Pinpoint the cell where the given text exists, returning its (x, y) midpoint coordinate. 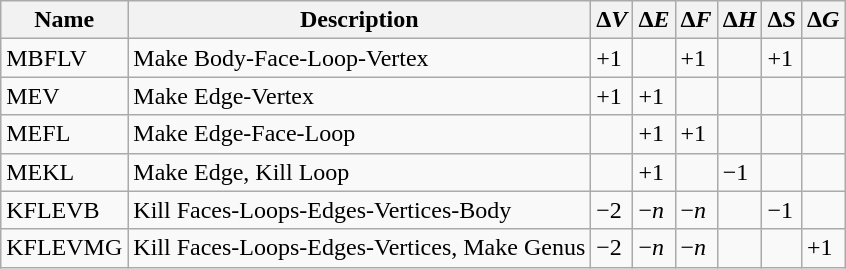
MEFL (64, 134)
Description (360, 20)
ΔV (612, 20)
ΔF (696, 20)
Make Edge-Vertex (360, 96)
ΔS (782, 20)
Name (64, 20)
Make Body-Face-Loop-Vertex (360, 58)
Kill Faces-Loops-Edges-Vertices-Body (360, 210)
ΔH (740, 20)
KFLEVB (64, 210)
MEKL (64, 172)
ΔG (822, 20)
Make Edge-Face-Loop (360, 134)
MBFLV (64, 58)
ΔE (654, 20)
Make Edge, Kill Loop (360, 172)
Kill Faces-Loops-Edges-Vertices, Make Genus (360, 248)
MEV (64, 96)
KFLEVMG (64, 248)
